Provide the (x, y) coordinate of the cell's center where the given text is located.  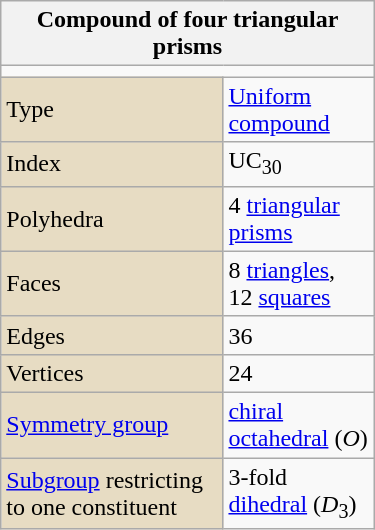
chiral octahedral (O) (298, 426)
Edges (112, 335)
Symmetry group (112, 426)
Uniform compound (298, 110)
Faces (112, 284)
Type (112, 110)
4 triangular prisms (298, 218)
Subgroup restricting to one constituent (112, 494)
24 (298, 373)
Vertices (112, 373)
Polyhedra (112, 218)
3-fold dihedral (D3) (298, 494)
36 (298, 335)
Compound of four triangular prisms (188, 34)
Index (112, 164)
8 triangles,12 squares (298, 284)
UC30 (298, 164)
